Detect which cell encompasses the target text, then output its [X, Y] center coordinate. 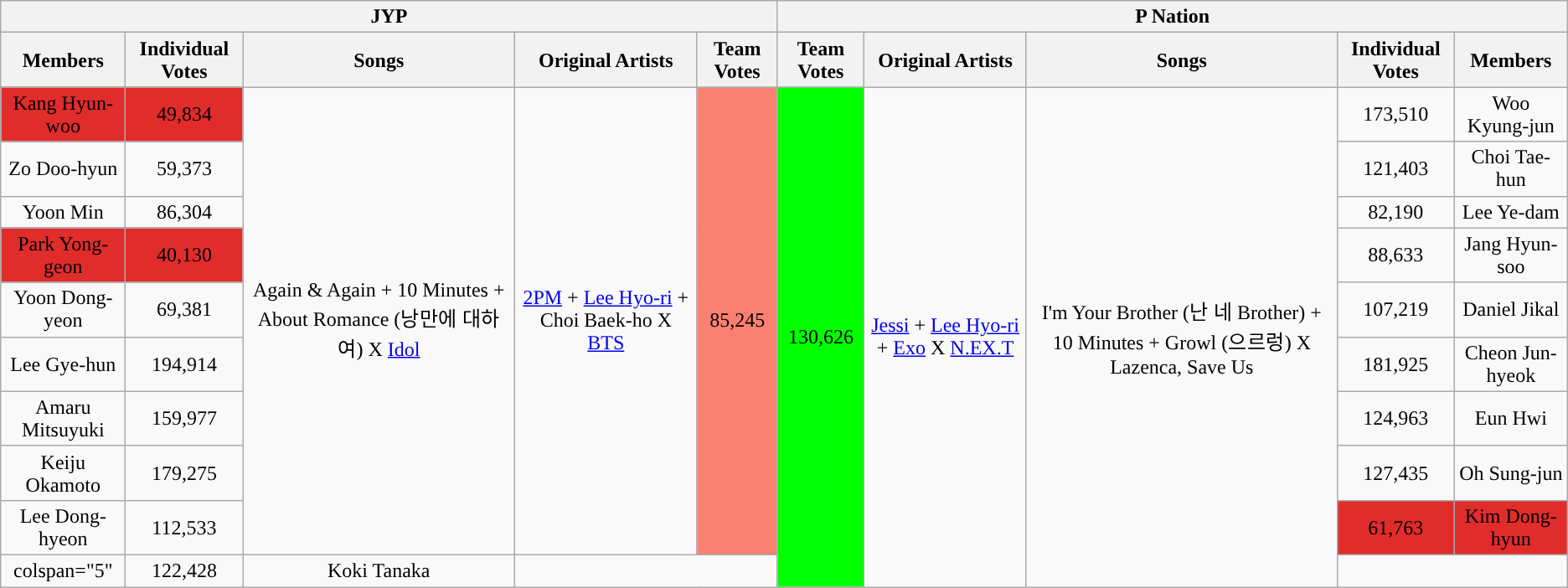
Cheon Jun-hyeok [1511, 364]
colspan="5" [64, 570]
Jessi + Lee Hyo-ri + Exo X N.EX.T [946, 337]
Daniel Jikal [1511, 310]
Jang Hyun-soo [1511, 255]
130,626 [821, 337]
Woo Kyung-jun [1511, 114]
Amaru Mitsuyuki [64, 419]
Lee Ye-dam [1511, 212]
Lee Gye-hun [64, 364]
Keiju Okamoto [64, 472]
61,763 [1395, 528]
40,130 [184, 255]
121,403 [1395, 169]
Yoon Min [64, 212]
179,275 [184, 472]
I'm Your Brother (난 네 Brother) + 10 Minutes + Growl (으르렁) X Lazenca, Save Us [1181, 337]
85,245 [737, 322]
Choi Tae-hun [1511, 169]
JYP [389, 17]
88,633 [1395, 255]
Park Yong-geon [64, 255]
Koki Tanaka [379, 570]
Eun Hwi [1511, 419]
Lee Dong-hyeon [64, 528]
2PM + Lee Hyo-ri + Choi Baek-ho X BTS [606, 322]
112,533 [184, 528]
P Nation [1173, 17]
124,963 [1395, 419]
86,304 [184, 212]
82,190 [1395, 212]
159,977 [184, 419]
Oh Sung-jun [1511, 472]
173,510 [1395, 114]
69,381 [184, 310]
107,219 [1395, 310]
Yoon Dong-yeon [64, 310]
181,925 [1395, 364]
Again & Again + 10 Minutes + About Romance (낭만에 대하여) X Idol [379, 322]
59,373 [184, 169]
Kang Hyun-woo [64, 114]
127,435 [1395, 472]
194,914 [184, 364]
49,834 [184, 114]
Zo Doo-hyun [64, 169]
Kim Dong-hyun [1511, 528]
122,428 [184, 570]
